Find where the given text appears and provide that cell's center as (x, y) coordinate. 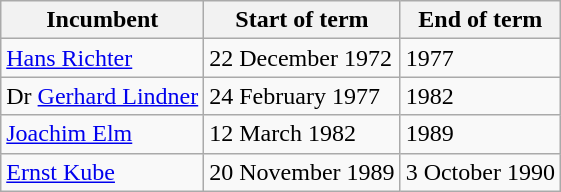
Joachim Elm (102, 134)
Hans Richter (102, 58)
Start of term (302, 20)
22 December 1972 (302, 58)
1977 (480, 58)
12 March 1982 (302, 134)
3 October 1990 (480, 172)
20 November 1989 (302, 172)
End of term (480, 20)
Incumbent (102, 20)
24 February 1977 (302, 96)
1989 (480, 134)
1982 (480, 96)
Ernst Kube (102, 172)
Dr Gerhard Lindner (102, 96)
